Extract the (X, Y) coordinate from the center of the cell holding the provided text.  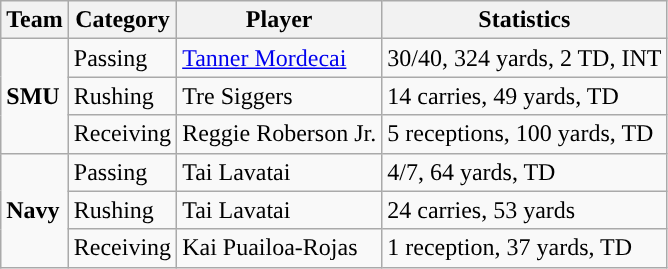
14 carries, 49 yards, TD (524, 96)
1 reception, 37 yards, TD (524, 248)
Tre Siggers (280, 96)
Tanner Mordecai (280, 58)
5 receptions, 100 yards, TD (524, 134)
24 carries, 53 yards (524, 210)
4/7, 64 yards, TD (524, 172)
Kai Puailoa-Rojas (280, 248)
Statistics (524, 20)
Team (35, 20)
30/40, 324 yards, 2 TD, INT (524, 58)
Reggie Roberson Jr. (280, 134)
Navy (35, 210)
Category (122, 20)
Player (280, 20)
SMU (35, 96)
